Return [x, y] of the center of cell containing provided text 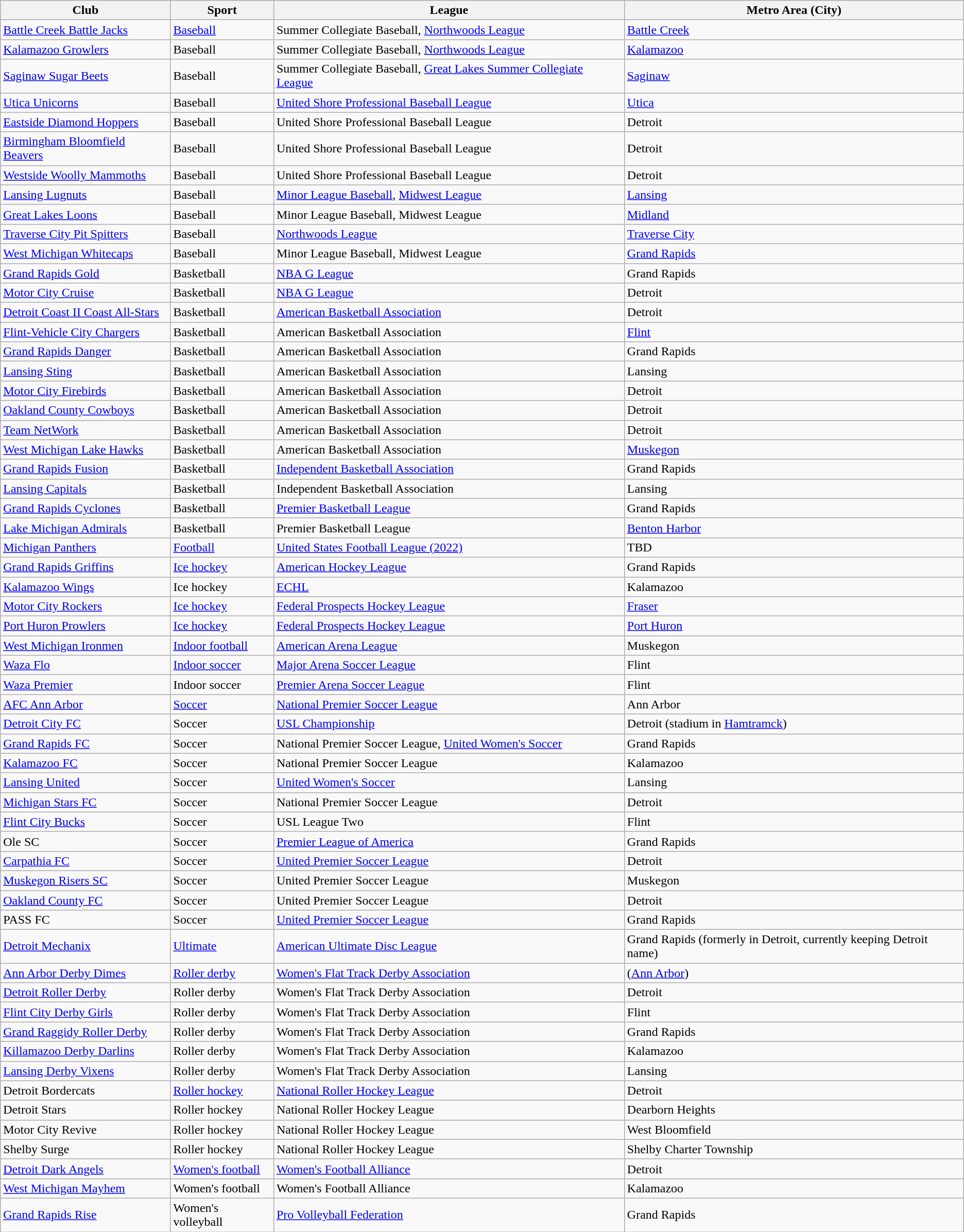
Club [85, 10]
PASS FC [85, 920]
Team NetWork [85, 430]
Midland [794, 214]
TBD [794, 547]
Detroit Stars [85, 1110]
Grand Rapids Rise [85, 1215]
West Michigan Whitecaps [85, 253]
Ultimate [222, 946]
Lake Michigan Admirals [85, 528]
Lansing United [85, 783]
Ann Arbor Derby Dimes [85, 973]
Traverse City Pit Spitters [85, 234]
Grand Rapids Fusion [85, 469]
Flint City Derby Girls [85, 1012]
Eastside Diamond Hoppers [85, 122]
United States Football League (2022) [449, 547]
Metro Area (City) [794, 10]
Port Huron Prowlers [85, 626]
USL League Two [449, 822]
Motor City Revive [85, 1130]
Dearborn Heights [794, 1110]
Saginaw Sugar Beets [85, 76]
West Michigan Lake Hawks [85, 449]
Carpathia FC [85, 861]
Detroit City FC [85, 724]
Muskegon Risers SC [85, 880]
Lansing Sting [85, 371]
Fraser [794, 606]
Utica [794, 102]
USL Championship [449, 724]
Lansing Lugnuts [85, 195]
Pro Volleyball Federation [449, 1215]
Shelby Charter Township [794, 1149]
Grand Rapids Danger [85, 352]
Michigan Stars FC [85, 802]
West Michigan Mayhem [85, 1188]
Grand Rapids Gold [85, 273]
Premier League of America [449, 841]
American Ultimate Disc League [449, 946]
Sport [222, 10]
Killamazoo Derby Darlins [85, 1051]
United Women's Soccer [449, 783]
Football [222, 547]
Detroit Bordercats [85, 1090]
Kalamazoo Growlers [85, 49]
Detroit (stadium in Hamtramck) [794, 724]
Northwoods League [449, 234]
Grand Rapids Cyclones [85, 508]
Battle Creek [794, 30]
Kalamazoo Wings [85, 586]
National Premier Soccer League, United Women's Soccer [449, 743]
Utica Unicorns [85, 102]
Port Huron [794, 626]
Motor City Firebirds [85, 391]
Grand Rapids Griffins [85, 567]
Detroit Mechanix [85, 946]
Kalamazoo FC [85, 763]
Lansing Capitals [85, 489]
AFC Ann Arbor [85, 704]
Great Lakes Loons [85, 214]
Westside Woolly Mammoths [85, 175]
Waza Premier [85, 685]
Flint-Vehicle City Chargers [85, 332]
Grand Rapids FC [85, 743]
League [449, 10]
Detroit Coast II Coast All-Stars [85, 313]
Ole SC [85, 841]
Traverse City [794, 234]
Saginaw [794, 76]
Benton Harbor [794, 528]
Detroit Roller Derby [85, 993]
Birmingham Bloomfield Beavers [85, 148]
Motor City Rockers [85, 606]
West Bloomfield [794, 1130]
West Michigan Ironmen [85, 646]
Flint City Bucks [85, 822]
Detroit Dark Angels [85, 1169]
Lansing Derby Vixens [85, 1071]
Shelby Surge [85, 1149]
Waza Flo [85, 665]
Oakland County Cowboys [85, 410]
Indoor football [222, 646]
Grand Raggidy Roller Derby [85, 1032]
American Hockey League [449, 567]
Ann Arbor [794, 704]
Motor City Cruise [85, 293]
Battle Creek Battle Jacks [85, 30]
Michigan Panthers [85, 547]
Oakland County FC [85, 900]
Major Arena Soccer League [449, 665]
American Arena League [449, 646]
Grand Rapids (formerly in Detroit, currently keeping Detroit name) [794, 946]
Summer Collegiate Baseball, Great Lakes Summer Collegiate League [449, 76]
ECHL [449, 586]
Premier Arena Soccer League [449, 685]
Women's volleyball [222, 1215]
(Ann Arbor) [794, 973]
